Return [x, y] of the center of cell containing provided text 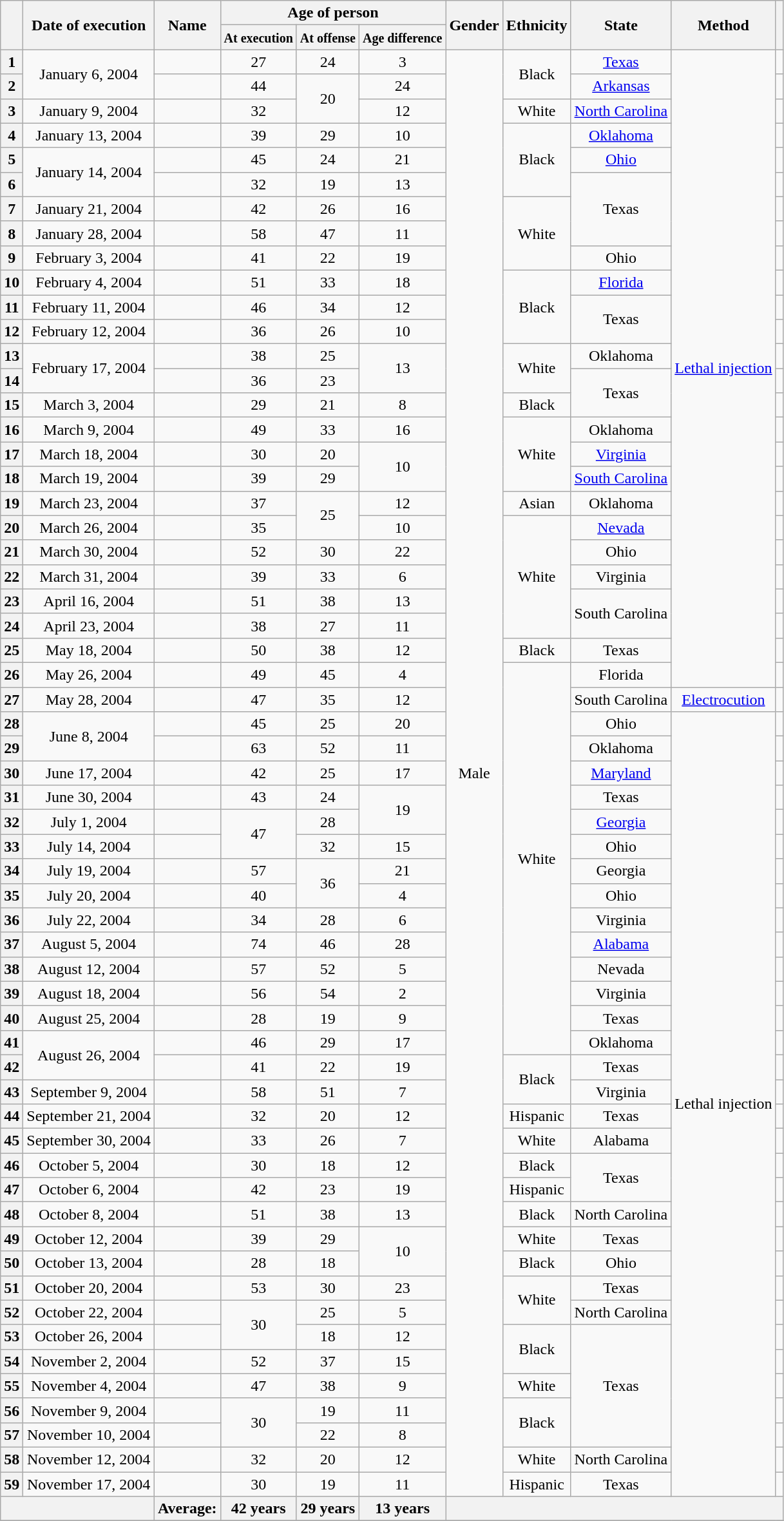
March 30, 2004 [89, 552]
March 31, 2004 [89, 577]
Arkansas [621, 86]
June 17, 2004 [89, 773]
November 10, 2004 [89, 1435]
1 [12, 62]
March 18, 2004 [89, 454]
July 19, 2004 [89, 871]
March 23, 2004 [89, 503]
At execution [258, 37]
42 years [258, 1509]
74 [258, 944]
29 years [327, 1509]
63 [258, 749]
April 23, 2004 [89, 626]
At offense [327, 37]
January 9, 2004 [89, 111]
January 6, 2004 [89, 74]
March 19, 2004 [89, 479]
January 13, 2004 [89, 135]
November 9, 2004 [89, 1410]
May 18, 2004 [89, 650]
May 26, 2004 [89, 674]
October 20, 2004 [89, 1288]
February 17, 2004 [89, 368]
July 14, 2004 [89, 847]
August 25, 2004 [89, 1018]
Male [474, 773]
June 8, 2004 [89, 736]
Age of person [333, 13]
June 30, 2004 [89, 798]
Name [188, 25]
31 [12, 798]
Date of execution [89, 25]
August 12, 2004 [89, 969]
February 12, 2004 [89, 332]
October 5, 2004 [89, 1165]
State [621, 25]
November 4, 2004 [89, 1386]
September 30, 2004 [89, 1141]
October 13, 2004 [89, 1263]
48 [12, 1214]
February 4, 2004 [89, 282]
Average: [188, 1509]
March 26, 2004 [89, 528]
55 [12, 1386]
59 [12, 1484]
January 28, 2004 [89, 233]
October 22, 2004 [89, 1312]
July 20, 2004 [89, 895]
October 8, 2004 [89, 1214]
Maryland [621, 773]
August 18, 2004 [89, 993]
November 12, 2004 [89, 1459]
May 28, 2004 [89, 699]
13 years [402, 1509]
April 16, 2004 [89, 601]
August 26, 2004 [89, 1055]
14 [12, 381]
October 6, 2004 [89, 1190]
September 9, 2004 [89, 1092]
March 9, 2004 [89, 430]
February 3, 2004 [89, 258]
November 2, 2004 [89, 1361]
September 21, 2004 [89, 1116]
Asian [537, 503]
August 5, 2004 [89, 944]
October 26, 2004 [89, 1337]
Electrocution [723, 699]
Gender [474, 25]
Age difference [402, 37]
November 17, 2004 [89, 1484]
Ethnicity [537, 25]
March 3, 2004 [89, 405]
October 12, 2004 [89, 1239]
February 11, 2004 [89, 307]
July 22, 2004 [89, 920]
January 21, 2004 [89, 209]
July 1, 2004 [89, 822]
January 14, 2004 [89, 172]
Method [723, 25]
